Scan for the cell matching the given text and deliver its (X, Y) coordinate at center. 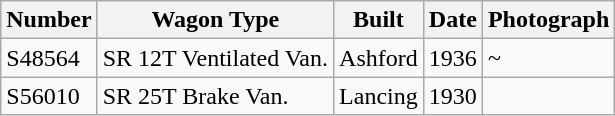
Number (49, 20)
SR 25T Brake Van. (215, 96)
SR 12T Ventilated Van. (215, 58)
~ (548, 58)
Lancing (379, 96)
S48564 (49, 58)
1936 (452, 58)
1930 (452, 96)
S56010 (49, 96)
Built (379, 20)
Photograph (548, 20)
Date (452, 20)
Ashford (379, 58)
Wagon Type (215, 20)
